Detect which cell encompasses the target text, then output its (x, y) center coordinate. 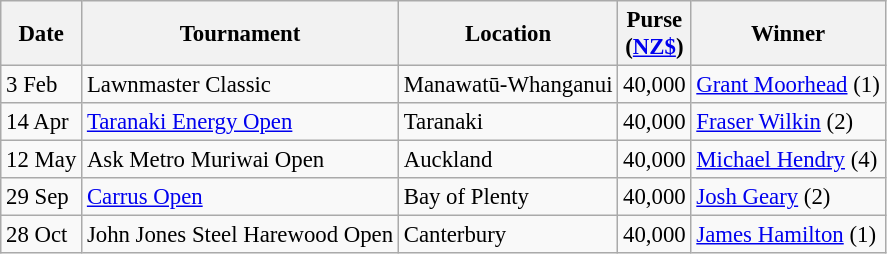
Winner (788, 34)
Taranaki Energy Open (240, 122)
12 May (42, 160)
Grant Moorhead (1) (788, 85)
Fraser Wilkin (2) (788, 122)
29 Sep (42, 197)
Lawnmaster Classic (240, 85)
Michael Hendry (4) (788, 160)
Manawatū-Whanganui (508, 85)
James Hamilton (1) (788, 235)
Location (508, 34)
Canterbury (508, 235)
John Jones Steel Harewood Open (240, 235)
Carrus Open (240, 197)
Auckland (508, 160)
Date (42, 34)
Bay of Plenty (508, 197)
14 Apr (42, 122)
Ask Metro Muriwai Open (240, 160)
Purse(NZ$) (654, 34)
3 Feb (42, 85)
Tournament (240, 34)
28 Oct (42, 235)
Taranaki (508, 122)
Josh Geary (2) (788, 197)
